Extract the [X, Y] coordinate from the center of the cell holding the provided text.  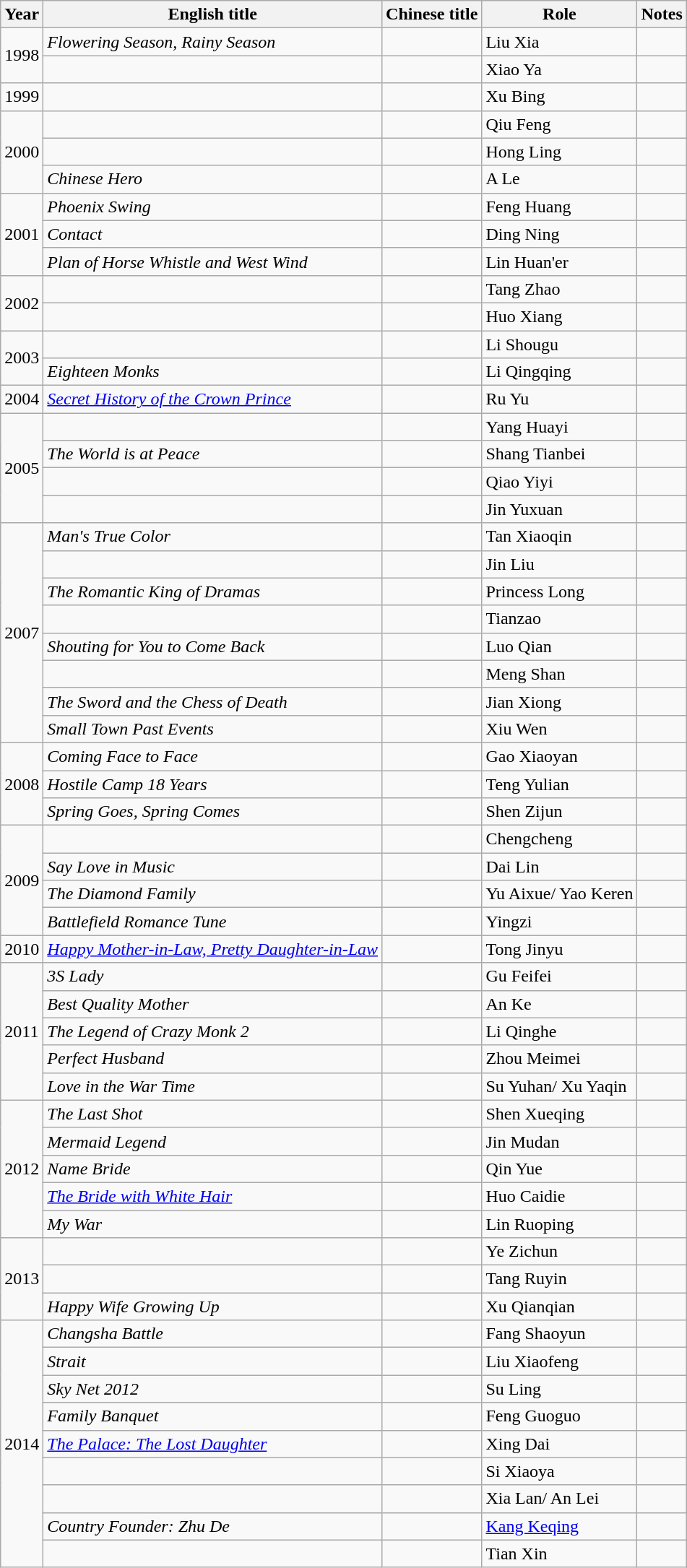
Hong Ling [559, 152]
Feng Guoguo [559, 1416]
The Palace: The Lost Daughter [212, 1444]
2008 [22, 784]
Perfect Husband [212, 1059]
Happy Mother-in-Law, Pretty Daughter-in-Law [212, 949]
Flowering Season, Rainy Season [212, 42]
Princess Long [559, 592]
Yu Aixue/ Yao Keren [559, 894]
Mermaid Legend [212, 1141]
2011 [22, 1031]
Shang Tianbei [559, 454]
2013 [22, 1279]
Li Qinghe [559, 1031]
The Bride with White Hair [212, 1196]
2004 [22, 399]
The Romantic King of Dramas [212, 592]
Coming Face to Face [212, 756]
Tong Jinyu [559, 949]
Luo Qian [559, 646]
Jin Yuxuan [559, 509]
2003 [22, 358]
Yingzi [559, 922]
Name Bride [212, 1169]
Xiu Wen [559, 729]
Huo Xiang [559, 316]
Meng Shan [559, 674]
Shouting for You to Come Back [212, 646]
Ye Zichun [559, 1252]
Say Love in Music [212, 867]
Su Yuhan/ Xu Yaqin [559, 1086]
Liu Xiaofeng [559, 1361]
The Last Shot [212, 1114]
Ru Yu [559, 399]
Jin Liu [559, 564]
Shen Zijun [559, 812]
2002 [22, 303]
Lin Huan'er [559, 261]
Zhou Meimei [559, 1059]
Role [559, 14]
Tan Xiaoqin [559, 537]
Tianzao [559, 619]
Notes [662, 14]
Plan of Horse Whistle and West Wind [212, 261]
Happy Wife Growing Up [212, 1307]
Qiu Feng [559, 124]
Spring Goes, Spring Comes [212, 812]
The Diamond Family [212, 894]
The Legend of Crazy Monk 2 [212, 1031]
Fang Shaoyun [559, 1334]
Yang Huayi [559, 427]
Love in the War Time [212, 1086]
2010 [22, 949]
Xiao Ya [559, 69]
Qiao Yiyi [559, 482]
Family Banquet [212, 1416]
Ding Ning [559, 234]
Lin Ruoping [559, 1224]
Tian Xin [559, 1554]
Secret History of the Crown Prince [212, 399]
The World is at Peace [212, 454]
3S Lady [212, 976]
Tang Zhao [559, 289]
2009 [22, 880]
English title [212, 14]
2005 [22, 468]
Changsha Battle [212, 1334]
Kang Keqing [559, 1526]
2014 [22, 1444]
Gao Xiaoyan [559, 756]
Xia Lan/ An Lei [559, 1499]
Jin Mudan [559, 1141]
1999 [22, 97]
My War [212, 1224]
A Le [559, 179]
Shen Xueqing [559, 1114]
Phoenix Swing [212, 207]
Year [22, 14]
Si Xiaoya [559, 1471]
Man's True Color [212, 537]
Hostile Camp 18 Years [212, 784]
Eighteen Monks [212, 372]
Feng Huang [559, 207]
Li Qingqing [559, 372]
Li Shougu [559, 345]
Qin Yue [559, 1169]
Chinese Hero [212, 179]
The Sword and the Chess of Death [212, 701]
Chinese title [432, 14]
Teng Yulian [559, 784]
2012 [22, 1169]
Xu Qianqian [559, 1307]
Jian Xiong [559, 701]
Dai Lin [559, 867]
Country Founder: Zhu De [212, 1526]
Chengcheng [559, 839]
An Ke [559, 1004]
Strait [212, 1361]
2001 [22, 234]
2007 [22, 633]
Sky Net 2012 [212, 1389]
Xu Bing [559, 97]
Battlefield Romance Tune [212, 922]
Huo Caidie [559, 1196]
Xing Dai [559, 1444]
1998 [22, 56]
Best Quality Mother [212, 1004]
Small Town Past Events [212, 729]
Tang Ruyin [559, 1279]
Gu Feifei [559, 976]
2000 [22, 152]
Liu Xia [559, 42]
Su Ling [559, 1389]
Contact [212, 234]
